Return (x, y) of the center of cell containing provided text 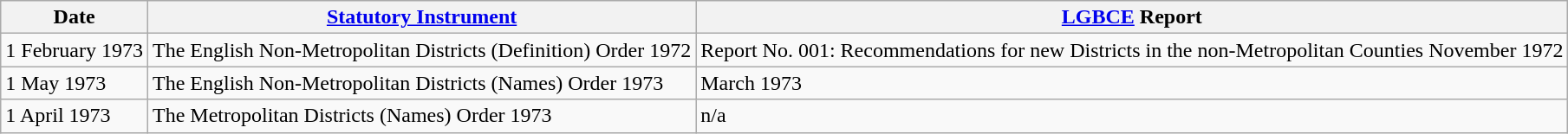
n/a (1132, 116)
1 February 1973 (75, 50)
LGBCE Report (1132, 17)
The English Non-Metropolitan Districts (Definition) Order 1972 (421, 50)
Statutory Instrument (421, 17)
1 April 1973 (75, 116)
Date (75, 17)
March 1973 (1132, 83)
Report No. 001: Recommendations for new Districts in the non-Metropolitan Counties November 1972 (1132, 50)
1 May 1973 (75, 83)
The Metropolitan Districts (Names) Order 1973 (421, 116)
The English Non-Metropolitan Districts (Names) Order 1973 (421, 83)
